Find where the given text appears and provide that cell's center as [X, Y] coordinate. 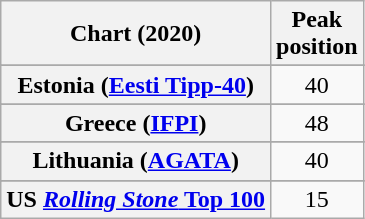
Chart (2020) [136, 34]
Estonia (Eesti Tipp-40) [136, 85]
Lithuania (AGATA) [136, 161]
Greece (IFPI) [136, 123]
Peakposition [317, 34]
15 [317, 199]
48 [317, 123]
US Rolling Stone Top 100 [136, 199]
